For the text-containing cell, return its midpoint in [X, Y] coordinate format. 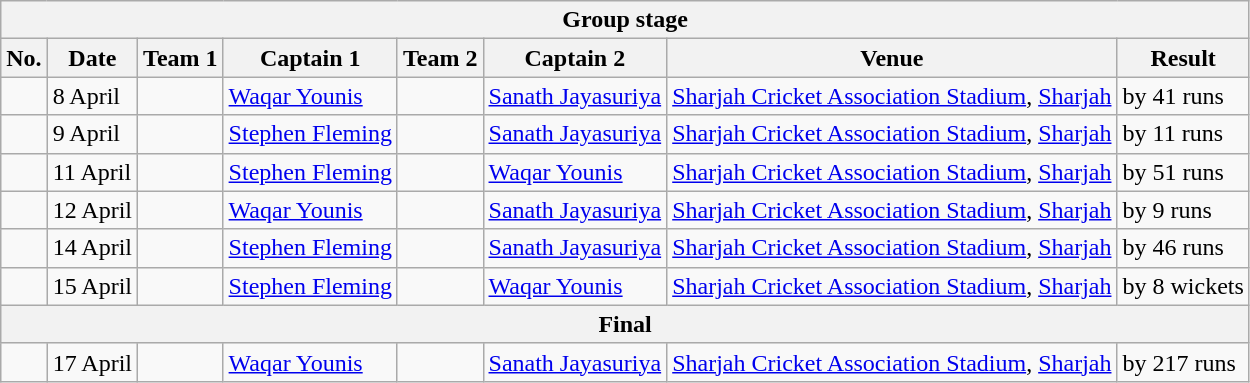
9 April [92, 134]
Team 2 [440, 58]
by 8 wickets [1183, 286]
11 April [92, 172]
by 51 runs [1183, 172]
Date [92, 58]
Team 1 [181, 58]
Venue [892, 58]
14 April [92, 248]
Captain 1 [310, 58]
by 9 runs [1183, 210]
No. [24, 58]
Group stage [626, 20]
by 217 runs [1183, 362]
17 April [92, 362]
by 46 runs [1183, 248]
by 11 runs [1183, 134]
by 41 runs [1183, 96]
8 April [92, 96]
Captain 2 [575, 58]
Result [1183, 58]
12 April [92, 210]
15 April [92, 286]
Final [626, 324]
